Identify which cell holds the provided text, then report its (X, Y) central coordinate. 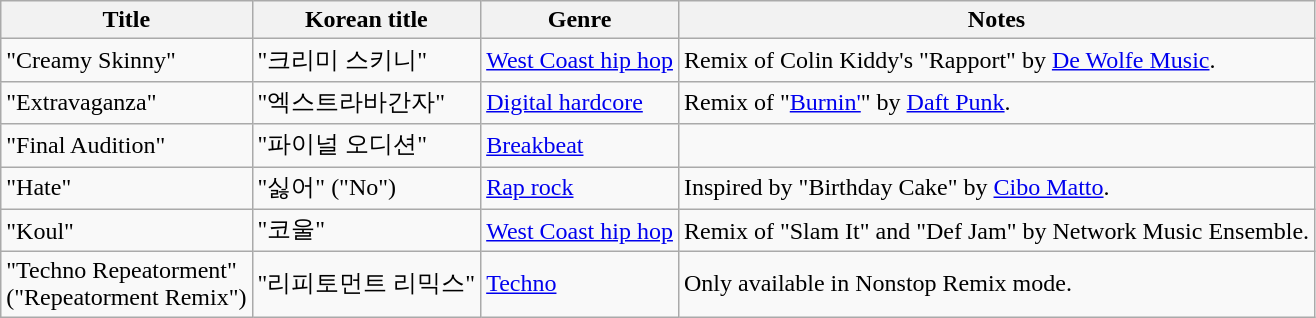
Inspired by "Birthday Cake" by Cibo Matto. (996, 188)
"코울" (366, 230)
Rap rock (580, 188)
Remix of "Burnin'" by Daft Punk. (996, 102)
Notes (996, 20)
Only available in Nonstop Remix mode. (996, 284)
"리피토먼트 리믹스" (366, 284)
"싫어" ("No") (366, 188)
Genre (580, 20)
"Hate" (126, 188)
"크리미 스키니" (366, 60)
Title (126, 20)
Korean title (366, 20)
Techno (580, 284)
"Koul" (126, 230)
Digital hardcore (580, 102)
"Extravaganza" (126, 102)
"Techno Repeatorment"("Repeatorment Remix") (126, 284)
"Final Audition" (126, 146)
Breakbeat (580, 146)
"엑스트라바간자" (366, 102)
Remix of "Slam It" and "Def Jam" by Network Music Ensemble. (996, 230)
Remix of Colin Kiddy's "Rapport" by De Wolfe Music. (996, 60)
"파이널 오디션" (366, 146)
"Creamy Skinny" (126, 60)
